Determine the [x, y] coordinate at the center of the cell enclosing the given text.  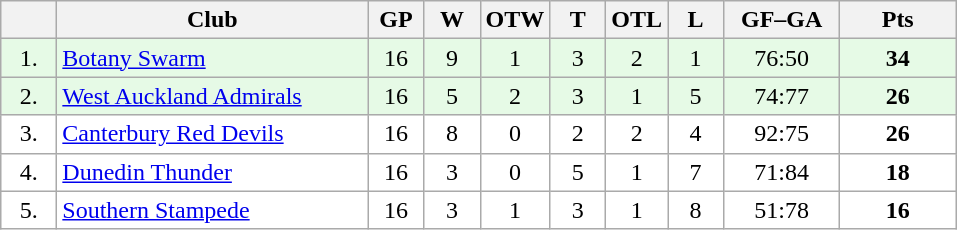
51:78 [782, 210]
18 [898, 172]
76:50 [782, 58]
34 [898, 58]
5. [29, 210]
2. [29, 96]
T [578, 20]
W [452, 20]
7 [696, 172]
Dunedin Thunder [212, 172]
Southern Stampede [212, 210]
Club [212, 20]
74:77 [782, 96]
Canterbury Red Devils [212, 134]
71:84 [782, 172]
OTW [515, 20]
Botany Swarm [212, 58]
92:75 [782, 134]
GP [396, 20]
1. [29, 58]
West Auckland Admirals [212, 96]
OTL [637, 20]
4 [696, 134]
Pts [898, 20]
3. [29, 134]
4. [29, 172]
GF–GA [782, 20]
L [696, 20]
9 [452, 58]
